Pinpoint the cell where the given text exists, returning its (x, y) midpoint coordinate. 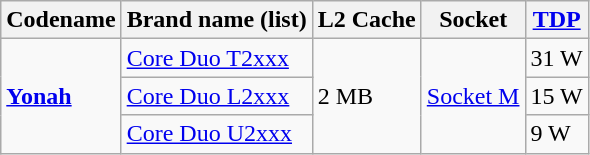
Yonah (61, 96)
15 W (556, 96)
Socket (473, 20)
Codename (61, 20)
2 MB (366, 96)
Socket M (473, 96)
9 W (556, 134)
Brand name (list) (216, 20)
Core Duo L2xxx (216, 96)
Core Duo U2xxx (216, 134)
L2 Cache (366, 20)
31 W (556, 58)
Core Duo T2xxx (216, 58)
TDP (556, 20)
